Output the [x, y] coordinate of the center of the cell containing the given text.  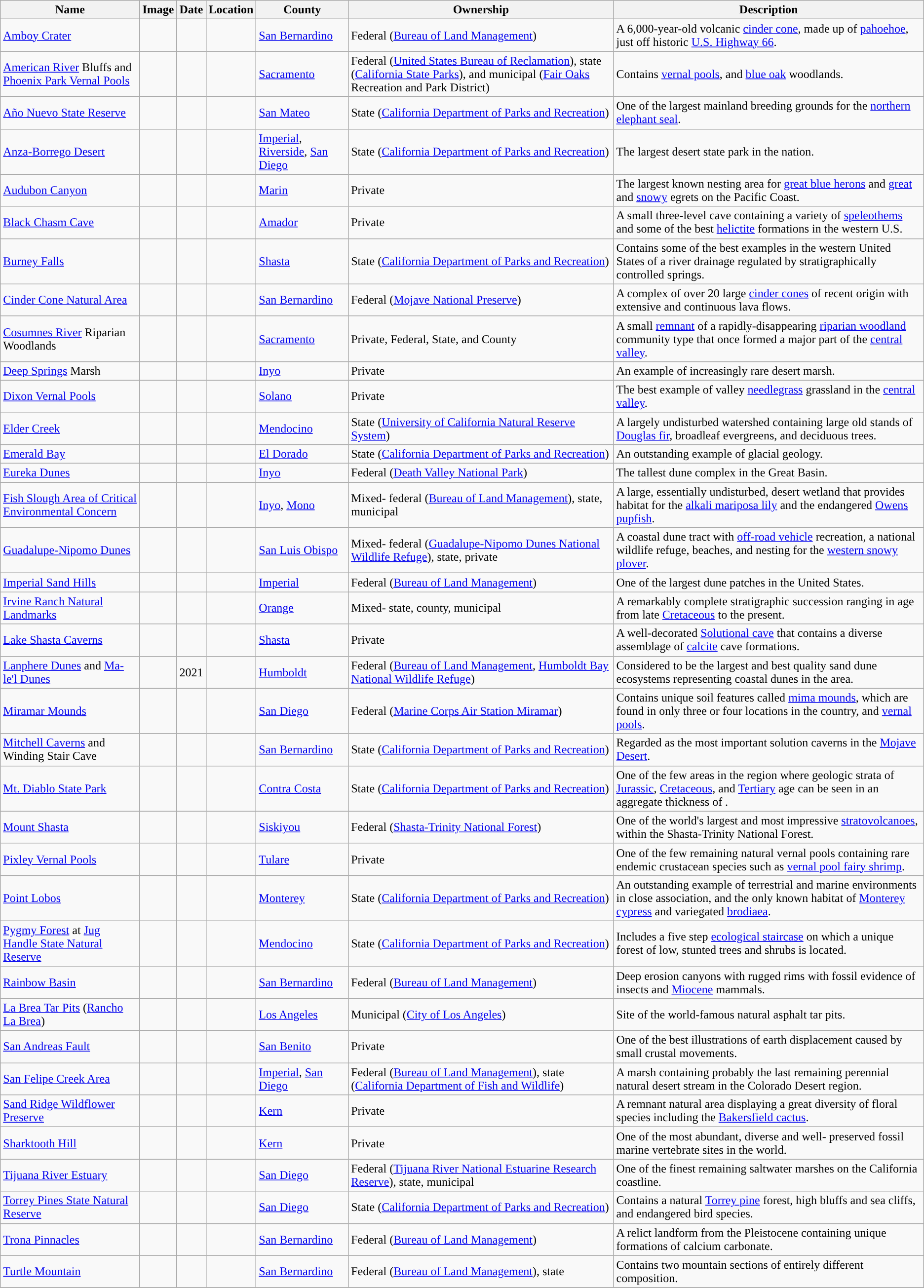
Imperial, San Diego [302, 1079]
Turtle Mountain [70, 1272]
A large, essentially undisturbed, desert wetland that provides habitat for the alkali mariposa lily and the endangered Owens pupfish. [769, 505]
Amboy Crater [70, 36]
Cinder Cone Natural Area [70, 300]
Contains a natural Torrey pine forest, high bluffs and sea cliffs, and endangered bird species. [769, 1208]
A small three-level cave containing a variety of speleothems and some of the best helictite formations in the western U.S. [769, 222]
Private, Federal, State, and County [481, 339]
Location [231, 10]
An example of increasingly rare desert marsh. [769, 371]
Image [158, 10]
County [302, 10]
Mixed- federal (Guadalupe-Nipomo Dunes National Wildlife Refuge), state, private [481, 550]
Eureka Dunes [70, 473]
Federal (Mojave National Preserve) [481, 300]
Trona Pinnacles [70, 1239]
American River Bluffs and Phoenix Park Vernal Pools [70, 74]
Audubon Canyon [70, 191]
San Luis Obispo [302, 550]
Humboldt [302, 672]
San Mateo [302, 113]
Imperial Sand Hills [70, 583]
Marin [302, 191]
Contains unique soil features called mima mounds, which are found in only three or four locations in the country, and vernal pools. [769, 711]
The largest desert state park in the nation. [769, 152]
San Andreas Fault [70, 1047]
Federal (Marine Corps Air Station Miramar) [481, 711]
One of the few areas in the region where geologic strata of Jurassic, Cretaceous, and Tertiary age can be seen in an aggregate thickness of . [769, 788]
An outstanding example of glacial geology. [769, 454]
Mt. Diablo State Park [70, 788]
Los Angeles [302, 1015]
One of the largest mainland breeding grounds for the northern elephant seal. [769, 113]
Guadalupe-Nipomo Dunes [70, 550]
Pixley Vernal Pools [70, 859]
Burney Falls [70, 261]
Lake Shasta Caverns [70, 640]
Tijuana River Estuary [70, 1175]
Sand Ridge Wildflower Preserve [70, 1111]
2021 [192, 672]
Amador [302, 222]
The best example of valley needlegrass grassland in the central valley. [769, 396]
One of the finest remaining saltwater marshes on the California coastline. [769, 1175]
San Benito [302, 1047]
Date [192, 10]
Fish Slough Area of Critical Environmental Concern [70, 505]
One of the most abundant, diverse and well- preserved fossil marine vertebrate sites in the world. [769, 1143]
Mitchell Caverns and Winding Stair Cave [70, 749]
San Felipe Creek Area [70, 1079]
Municipal (City of Los Angeles) [481, 1015]
Deep erosion canyons with rugged rims with fossil evidence of insects and Miocene mammals. [769, 982]
One of the best illustrations of earth displacement caused by small crustal movements. [769, 1047]
Tulare [302, 859]
The largest known nesting area for great blue herons and great and snowy egrets on the Pacific Coast. [769, 191]
Sharktooth Hill [70, 1143]
Mount Shasta [70, 827]
Inyo, Mono [302, 505]
Federal (Shasta-Trinity National Forest) [481, 827]
Federal (Bureau of Land Management), state [481, 1272]
Mixed- state, county, municipal [481, 608]
A remarkably complete stratigraphic succession ranging in age from late Cretaceous to the present. [769, 608]
The tallest dune complex in the Great Basin. [769, 473]
A remnant natural area displaying a great diversity of floral species including the Bakersfield cactus. [769, 1111]
Regarded as the most important solution caverns in the Mojave Desert. [769, 749]
Federal (Bureau of Land Management, Humboldt Bay National Wildlife Refuge) [481, 672]
Contains two mountain sections of entirely different composition. [769, 1272]
Miramar Mounds [70, 711]
State (University of California Natural Reserve System) [481, 429]
Federal (Death Valley National Park) [481, 473]
Description [769, 10]
One of the few remaining natural vernal pools containing rare endemic crustacean species such as vernal pool fairy shrimp. [769, 859]
Contra Costa [302, 788]
Contains vernal pools, and blue oak woodlands. [769, 74]
A marsh containing probably the last remaining perennial natural desert stream in the Colorado Desert region. [769, 1079]
Cosumnes River Riparian Woodlands [70, 339]
Point Lobos [70, 898]
Site of the world-famous natural asphalt tar pits. [769, 1015]
A small remnant of a rapidly-disappearing riparian woodland community type that once formed a major part of the central valley. [769, 339]
Irvine Ranch Natural Landmarks [70, 608]
A complex of over 20 large cinder cones of recent origin with extensive and continuous lava flows. [769, 300]
Includes a five step ecological staircase on which a unique forest of low, stunted trees and shrubs is located. [769, 943]
A 6,000-year-old volcanic cinder cone, made up of pahoehoe, just off historic U.S. Highway 66. [769, 36]
Monterey [302, 898]
A coastal dune tract with off-road vehicle recreation, a national wildlife refuge, beaches, and nesting for the western snowy plover. [769, 550]
Solano [302, 396]
Contains some of the best examples in the western United States of a river drainage regulated by stratigraphically controlled springs. [769, 261]
Orange [302, 608]
Name [70, 10]
Pygmy Forest at Jug Handle State Natural Reserve [70, 943]
A largely undisturbed watershed containing large old stands of Douglas fir, broadleaf evergreens, and deciduous trees. [769, 429]
Ownership [481, 10]
Black Chasm Cave [70, 222]
Año Nuevo State Reserve [70, 113]
El Dorado [302, 454]
Dixon Vernal Pools [70, 396]
A relict landform from the Pleistocene containing unique formations of calcium carbonate. [769, 1239]
Anza-Borrego Desert [70, 152]
Imperial [302, 583]
One of the world's largest and most impressive stratovolcanoes, within the Shasta-Trinity National Forest. [769, 827]
Emerald Bay [70, 454]
Considered to be the largest and best quality sand dune ecosystems representing coastal dunes in the area. [769, 672]
Elder Creek [70, 429]
Deep Springs Marsh [70, 371]
Torrey Pines State Natural Reserve [70, 1208]
Lanphere Dunes and Ma-le'l Dunes [70, 672]
A well-decorated Solutional cave that contains a diverse assemblage of calcite cave formations. [769, 640]
One of the largest dune patches in the United States. [769, 583]
La Brea Tar Pits (Rancho La Brea) [70, 1015]
Imperial, Riverside, San Diego [302, 152]
Federal (Tijuana River National Estuarine Research Reserve), state, municipal [481, 1175]
Federal (Bureau of Land Management), state (California Department of Fish and Wildlife) [481, 1079]
Rainbow Basin [70, 982]
Siskiyou [302, 827]
Mixed- federal (Bureau of Land Management), state, municipal [481, 505]
Federal (United States Bureau of Reclamation), state (California State Parks), and municipal (Fair Oaks Recreation and Park District) [481, 74]
